Return the [X, Y] coordinate for the center point of the cell that contains the specified text.  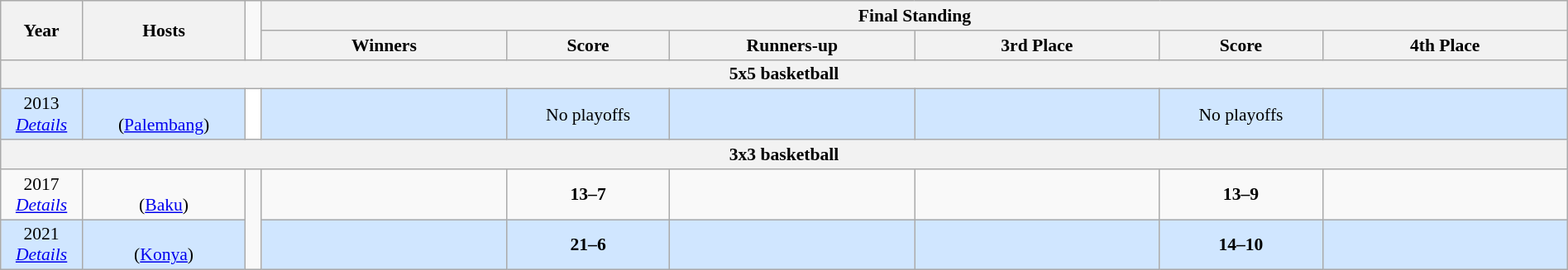
2021 Details [41, 244]
3x3 basketball [784, 154]
14–10 [1241, 244]
5x5 basketball [784, 74]
4th Place [1445, 45]
(Baku) [164, 195]
Final Standing [915, 16]
Hosts [164, 30]
21–6 [587, 244]
Year [41, 30]
3rd Place [1037, 45]
Runners-up [792, 45]
2013 Details [41, 114]
(Palembang) [164, 114]
2017 Details [41, 195]
13–7 [587, 195]
Winners [384, 45]
13–9 [1241, 195]
(Konya) [164, 244]
